Return the (X, Y) coordinate for the center point of the cell that contains the specified text.  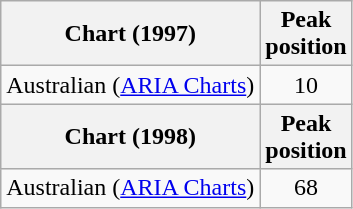
10 (306, 85)
Chart (1998) (130, 136)
68 (306, 188)
Chart (1997) (130, 34)
